Find where the given text appears and provide that cell's center as [X, Y] coordinate. 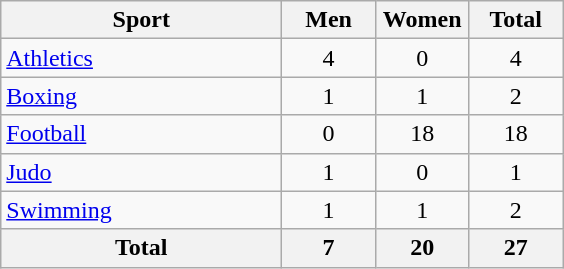
20 [422, 248]
Athletics [142, 58]
Judo [142, 172]
Boxing [142, 96]
27 [516, 248]
Men [329, 20]
Football [142, 134]
Swimming [142, 210]
Women [422, 20]
7 [329, 248]
Sport [142, 20]
